Capture the cell that displays the provided text and extract its [x, y] central coordinate. 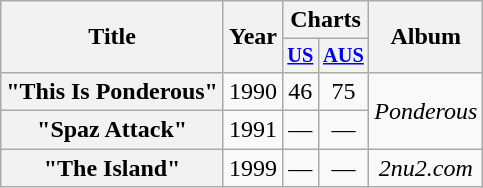
"This Is Ponderous" [112, 91]
"Spaz Attack" [112, 130]
Year [252, 37]
1991 [252, 130]
75 [343, 91]
"The Island" [112, 168]
Charts [325, 20]
AUS [343, 56]
Ponderous [426, 110]
1999 [252, 168]
US [300, 56]
Title [112, 37]
1990 [252, 91]
2nu2.com [426, 168]
Album [426, 37]
46 [300, 91]
